From the cell containing the given text, extract its center point as (X, Y) coordinate. 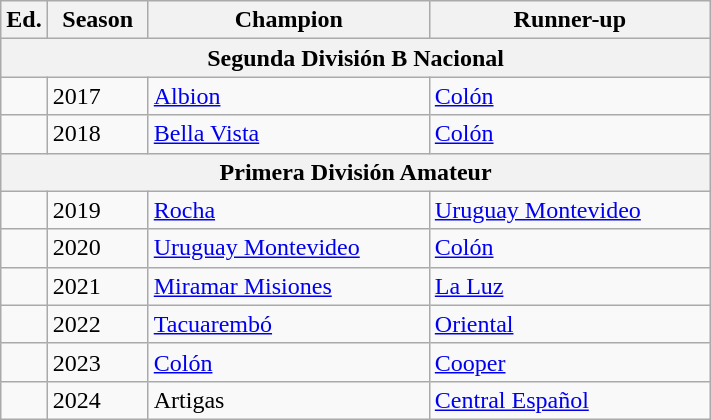
Ed. (24, 20)
2022 (98, 324)
Oriental (570, 324)
Runner-up (570, 20)
Primera División Amateur (356, 172)
Champion (288, 20)
2019 (98, 210)
Rocha (288, 210)
Cooper (570, 362)
Albion (288, 96)
Segunda División B Nacional (356, 58)
Bella Vista (288, 134)
Tacuarembó (288, 324)
2024 (98, 400)
Season (98, 20)
2018 (98, 134)
Artigas (288, 400)
2023 (98, 362)
2021 (98, 286)
Central Español (570, 400)
Miramar Misiones (288, 286)
La Luz (570, 286)
2017 (98, 96)
2020 (98, 248)
